Extract the (x, y) coordinate from the center of the cell holding the provided text.  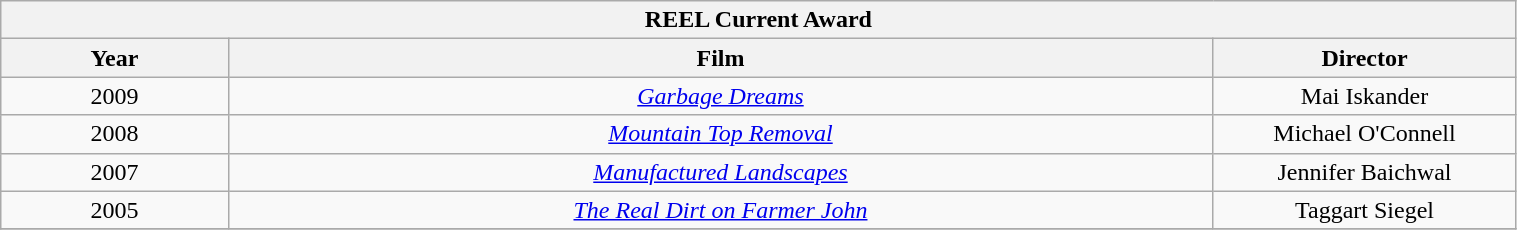
REEL Current Award (758, 20)
The Real Dirt on Farmer John (720, 210)
Taggart Siegel (1364, 210)
Manufactured Landscapes (720, 172)
2007 (114, 172)
2005 (114, 210)
2009 (114, 96)
Film (720, 58)
2008 (114, 134)
Jennifer Baichwal (1364, 172)
Mountain Top Removal (720, 134)
Michael O'Connell (1364, 134)
Director (1364, 58)
Garbage Dreams (720, 96)
Year (114, 58)
Mai Iskander (1364, 96)
